Extract the [X, Y] coordinate from the center of the cell holding the provided text.  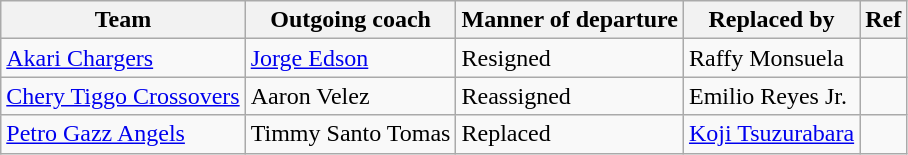
Aaron Velez [350, 96]
Chery Tiggo Crossovers [123, 96]
Emilio Reyes Jr. [771, 96]
Akari Chargers [123, 58]
Timmy Santo Tomas [350, 134]
Team [123, 20]
Petro Gazz Angels [123, 134]
Manner of departure [570, 20]
Replaced by [771, 20]
Resigned [570, 58]
Raffy Monsuela [771, 58]
Outgoing coach [350, 20]
Replaced [570, 134]
Jorge Edson [350, 58]
Koji Tsuzurabara [771, 134]
Ref [884, 20]
Reassigned [570, 96]
